Extract the [x, y] coordinate from the center of the cell holding the provided text.  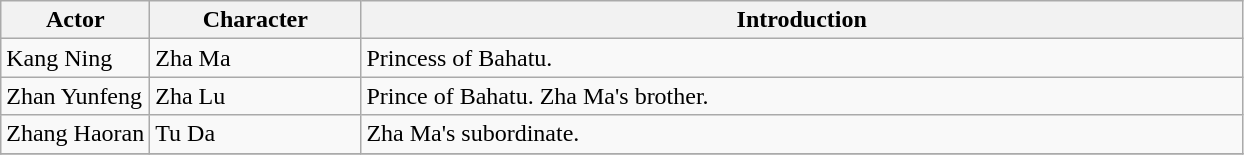
Prince of Bahatu. Zha Ma's brother. [802, 96]
Zhan Yunfeng [76, 96]
Princess of Bahatu. [802, 58]
Zha Ma [256, 58]
Kang Ning [76, 58]
Zha Lu [256, 96]
Zhang Haoran [76, 134]
Tu Da [256, 134]
Character [256, 20]
Actor [76, 20]
Introduction [802, 20]
Zha Ma's subordinate. [802, 134]
